Detect which cell encompasses the target text, then output its [x, y] center coordinate. 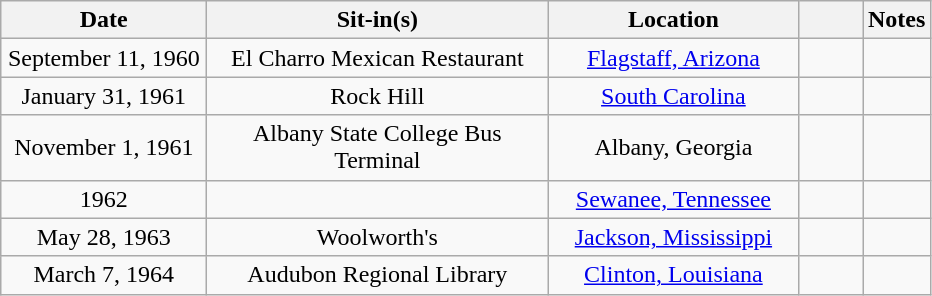
Albany State College Bus Terminal [378, 148]
November 1, 1961 [104, 148]
El Charro Mexican Restaurant [378, 58]
Woolworth's [378, 237]
September 11, 1960 [104, 58]
Flagstaff, Arizona [674, 58]
Rock Hill [378, 96]
Clinton, Louisiana [674, 275]
March 7, 1964 [104, 275]
Location [674, 20]
Notes [896, 20]
1962 [104, 199]
Date [104, 20]
May 28, 1963 [104, 237]
Audubon Regional Library [378, 275]
Albany, Georgia [674, 148]
Jackson, Mississippi [674, 237]
Sit-in(s) [378, 20]
Sewanee, Tennessee [674, 199]
January 31, 1961 [104, 96]
South Carolina [674, 96]
